Search for the cell housing the specified text and yield its (x, y) center coordinate. 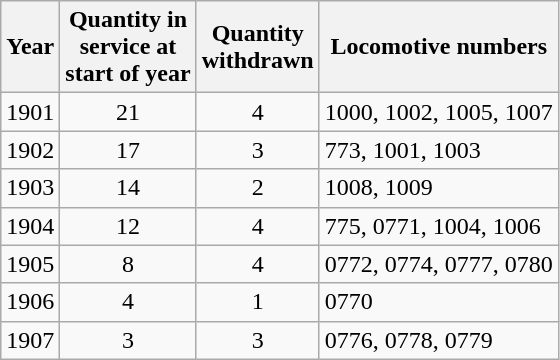
1907 (30, 340)
1901 (30, 112)
775, 0771, 1004, 1006 (438, 226)
2 (258, 188)
1904 (30, 226)
0772, 0774, 0777, 0780 (438, 264)
1906 (30, 302)
1902 (30, 150)
0770 (438, 302)
8 (128, 264)
21 (128, 112)
1000, 1002, 1005, 1007 (438, 112)
Year (30, 47)
14 (128, 188)
1905 (30, 264)
1 (258, 302)
12 (128, 226)
1008, 1009 (438, 188)
0776, 0778, 0779 (438, 340)
773, 1001, 1003 (438, 150)
Locomotive numbers (438, 47)
1903 (30, 188)
17 (128, 150)
Quantity inservice atstart of year (128, 47)
Quantitywithdrawn (258, 47)
